Locate the cell with the specified text and output its (x, y) center coordinate. 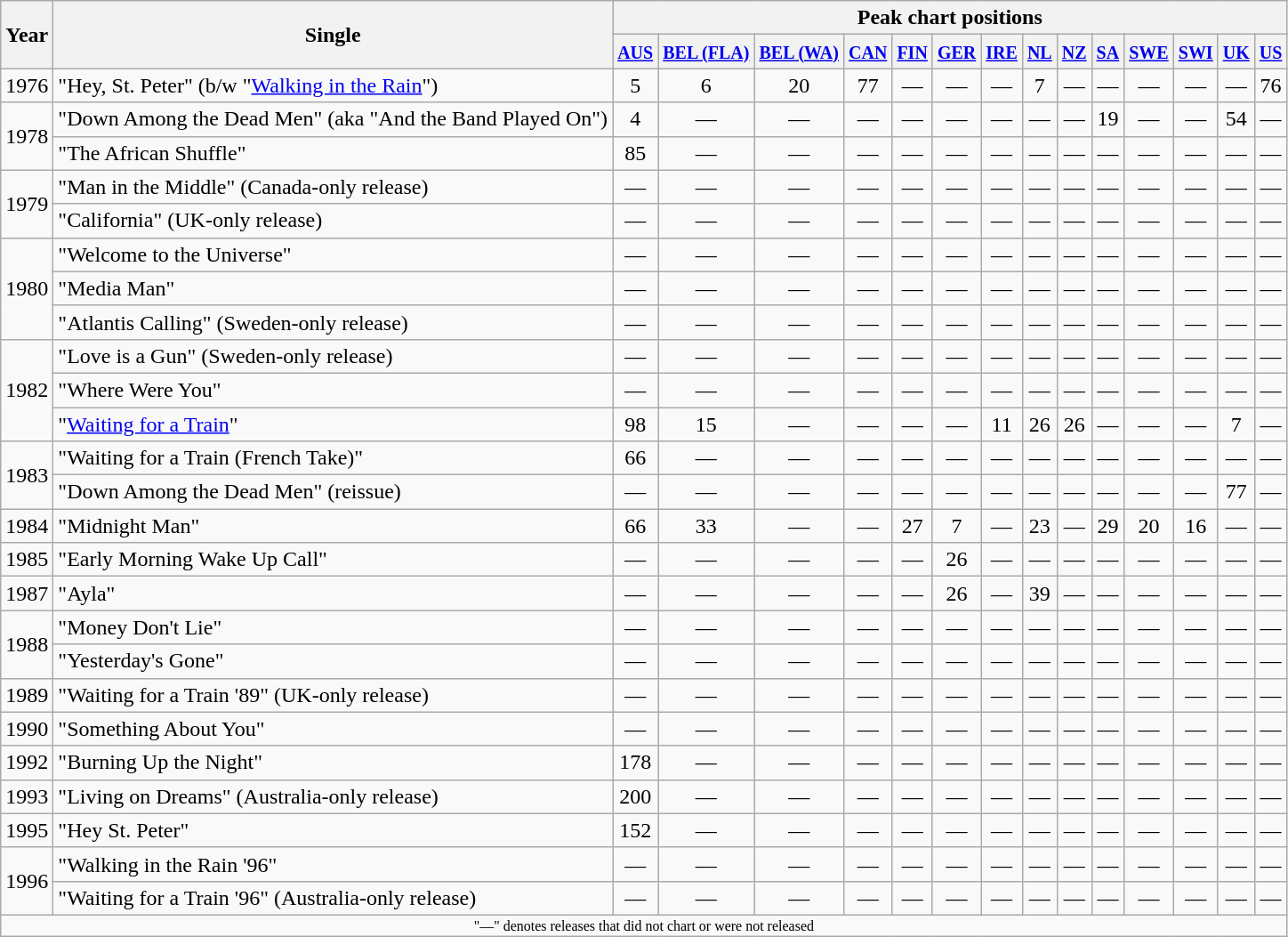
200 (635, 796)
6 (706, 85)
"California" (UK-only release) (333, 221)
NL (1039, 52)
"Waiting for a Train (French Take)" (333, 458)
BEL (FLA) (706, 52)
1995 (27, 830)
1990 (27, 729)
"Love is a Gun" (Sweden-only release) (333, 356)
1992 (27, 763)
"Atlantis Calling" (Sweden-only release) (333, 322)
"Welcome to the Universe" (333, 254)
"Hey St. Peter" (333, 830)
19 (1108, 119)
33 (706, 526)
"Ayla" (333, 594)
5 (635, 85)
1989 (27, 695)
UK (1236, 52)
85 (635, 153)
11 (1002, 424)
US (1270, 52)
Year (27, 35)
FIN (913, 52)
15 (706, 424)
1978 (27, 136)
SA (1108, 52)
"The African Shuffle" (333, 153)
23 (1039, 526)
4 (635, 119)
"Burning Up the Night" (333, 763)
"Living on Dreams" (Australia-only release) (333, 796)
"Man in the Middle" (Canada-only release) (333, 187)
54 (1236, 119)
"Media Man" (333, 288)
1982 (27, 390)
27 (913, 526)
152 (635, 830)
16 (1195, 526)
AUS (635, 52)
"Walking in the Rain '96" (333, 864)
"Something About You" (333, 729)
1984 (27, 526)
29 (1108, 526)
1985 (27, 560)
1996 (27, 881)
GER (956, 52)
"Where Were You" (333, 390)
"Money Don't Lie" (333, 627)
1979 (27, 204)
Peak chart positions (950, 18)
"Yesterday's Gone" (333, 661)
Single (333, 35)
76 (1270, 85)
IRE (1002, 52)
BEL (WA) (799, 52)
"Down Among the Dead Men" (reissue) (333, 492)
"Waiting for a Train '89" (UK-only release) (333, 695)
1987 (27, 594)
98 (635, 424)
"—" denotes releases that did not chart or were not released (644, 925)
39 (1039, 594)
"Waiting for a Train '96" (Australia-only release) (333, 898)
"Early Morning Wake Up Call" (333, 560)
CAN (867, 52)
1983 (27, 475)
"Waiting for a Train" (333, 424)
"Down Among the Dead Men" (aka "And the Band Played On") (333, 119)
"Midnight Man" (333, 526)
178 (635, 763)
1993 (27, 796)
1980 (27, 288)
SWE (1149, 52)
SWI (1195, 52)
NZ (1075, 52)
1976 (27, 85)
1988 (27, 644)
"Hey, St. Peter" (b/w "Walking in the Rain") (333, 85)
